Capture the cell that displays the provided text and extract its [X, Y] central coordinate. 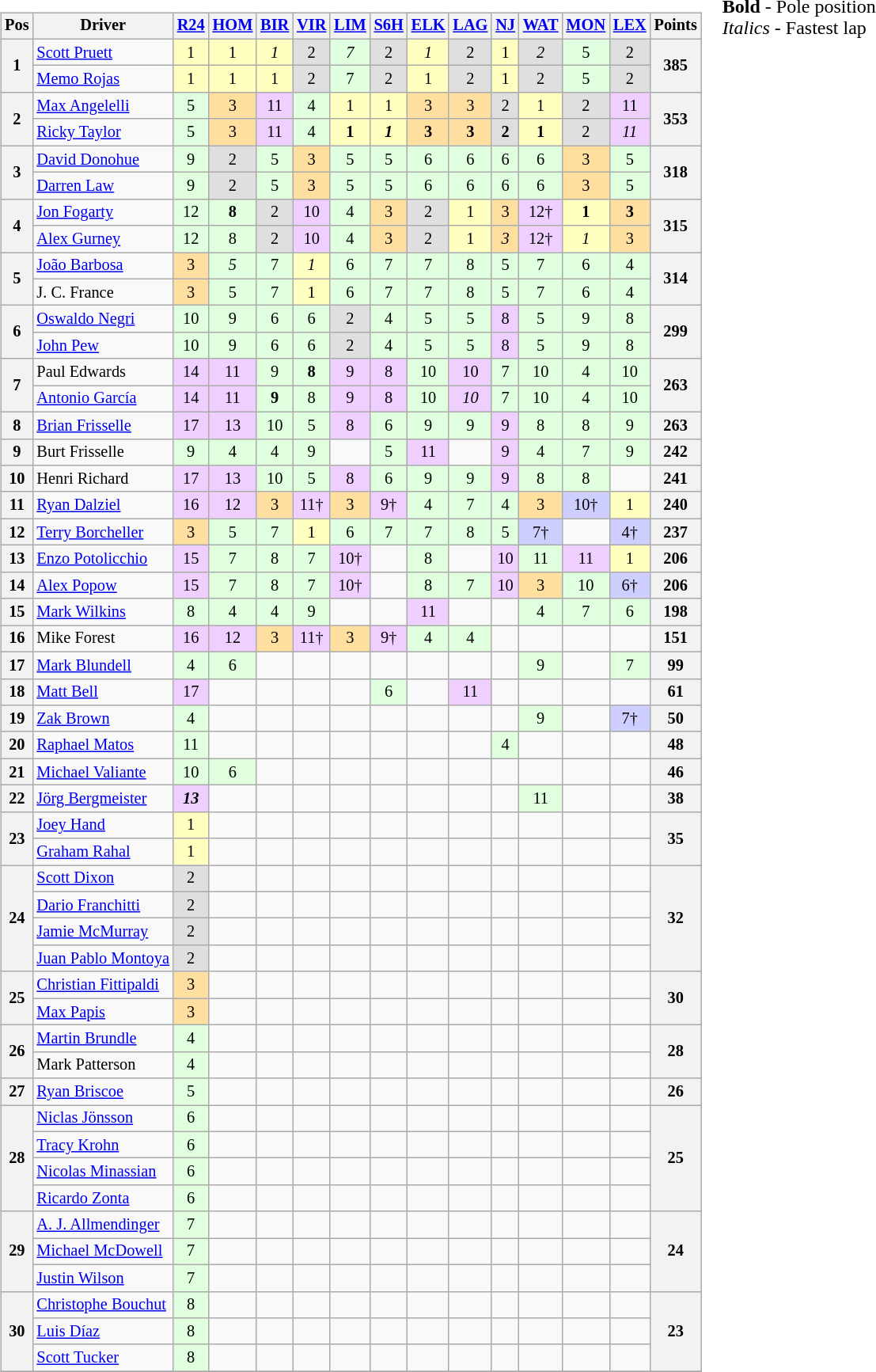
Scott Dixon [103, 879]
Darren Law [103, 186]
21 [17, 772]
Terry Borcheller [103, 532]
MON [586, 26]
Brian Frisselle [103, 425]
Mark Patterson [103, 1065]
Dario Franchitti [103, 905]
22 [17, 799]
50 [676, 719]
241 [676, 479]
ELK [429, 26]
Martin Brundle [103, 1039]
LIM [350, 26]
19 [17, 719]
Alex Gurney [103, 239]
6† [630, 585]
242 [676, 452]
Juan Pablo Montoya [103, 959]
151 [676, 639]
Nicolas Minassian [103, 1172]
BIR [275, 26]
Ryan Dalziel [103, 505]
Mark Wilkins [103, 612]
315 [676, 225]
João Barbosa [103, 266]
Christian Fittipaldi [103, 985]
Oswaldo Negri [103, 319]
Mark Blundell [103, 665]
Zak Brown [103, 719]
38 [676, 799]
Paul Edwards [103, 372]
353 [676, 119]
Pos [17, 26]
Enzo Potolicchio [103, 559]
Justin Wilson [103, 1278]
20 [17, 745]
Graham Rahal [103, 852]
Tracy Krohn [103, 1145]
Memo Rojas [103, 79]
S6H [389, 26]
Michael McDowell [103, 1252]
Ryan Briscoe [103, 1092]
Raphael Matos [103, 745]
Niclas Jönsson [103, 1119]
Driver [103, 26]
48 [676, 745]
61 [676, 692]
Luis Díaz [103, 1332]
Mike Forest [103, 639]
314 [676, 279]
Points [676, 26]
240 [676, 505]
Max Papis [103, 1012]
LEX [630, 26]
Alex Popow [103, 585]
Joey Hand [103, 825]
198 [676, 612]
J. C. France [103, 292]
18 [17, 692]
Matt Bell [103, 692]
Christophe Bouchut [103, 1305]
Henri Richard [103, 479]
WAT [541, 26]
Jörg Bergmeister [103, 799]
Scott Tucker [103, 1358]
David Donohue [103, 159]
Jon Fogarty [103, 212]
Antonio García [103, 399]
John Pew [103, 346]
Ricardo Zonta [103, 1199]
4† [630, 532]
35 [676, 838]
NJ [505, 26]
Michael Valiante [103, 772]
HOM [233, 26]
299 [676, 333]
385 [676, 65]
Max Angelelli [103, 106]
R24 [192, 26]
Ricky Taylor [103, 132]
32 [676, 918]
A. J. Allmendinger [103, 1225]
Scott Pruett [103, 52]
237 [676, 532]
29 [17, 1251]
46 [676, 772]
LAG [470, 26]
Jamie McMurray [103, 932]
Burt Frisselle [103, 452]
318 [676, 173]
VIR [312, 26]
27 [17, 1092]
99 [676, 665]
